Identify which cell holds the provided text, then report its (X, Y) central coordinate. 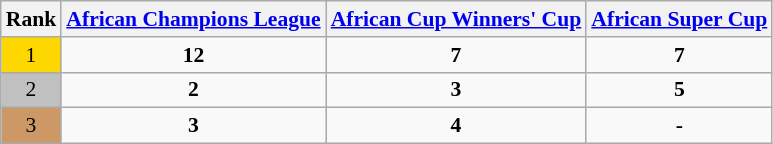
4 (456, 126)
African Super Cup (679, 19)
5 (679, 90)
African Champions League (193, 19)
- (679, 126)
1 (32, 55)
Rank (32, 19)
12 (193, 55)
African Cup Winners' Cup (456, 19)
